Extract the (X, Y) coordinate from the center of the cell holding the provided text.  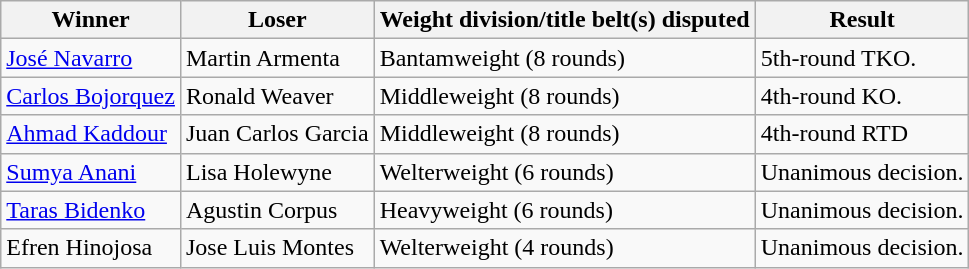
Result (862, 20)
5th-round TKO. (862, 58)
Jose Luis Montes (277, 248)
Welterweight (4 rounds) (564, 248)
Weight division/title belt(s) disputed (564, 20)
Lisa Holewyne (277, 172)
Loser (277, 20)
Sumya Anani (91, 172)
Juan Carlos Garcia (277, 134)
4th-round KO. (862, 96)
Bantamweight (8 rounds) (564, 58)
Winner (91, 20)
Heavyweight (6 rounds) (564, 210)
José Navarro (91, 58)
Carlos Bojorquez (91, 96)
Martin Armenta (277, 58)
Ronald Weaver (277, 96)
Taras Bidenko (91, 210)
Ahmad Kaddour (91, 134)
4th-round RTD (862, 134)
Welterweight (6 rounds) (564, 172)
Agustin Corpus (277, 210)
Efren Hinojosa (91, 248)
